Pinpoint the cell where the given text exists, returning its (X, Y) midpoint coordinate. 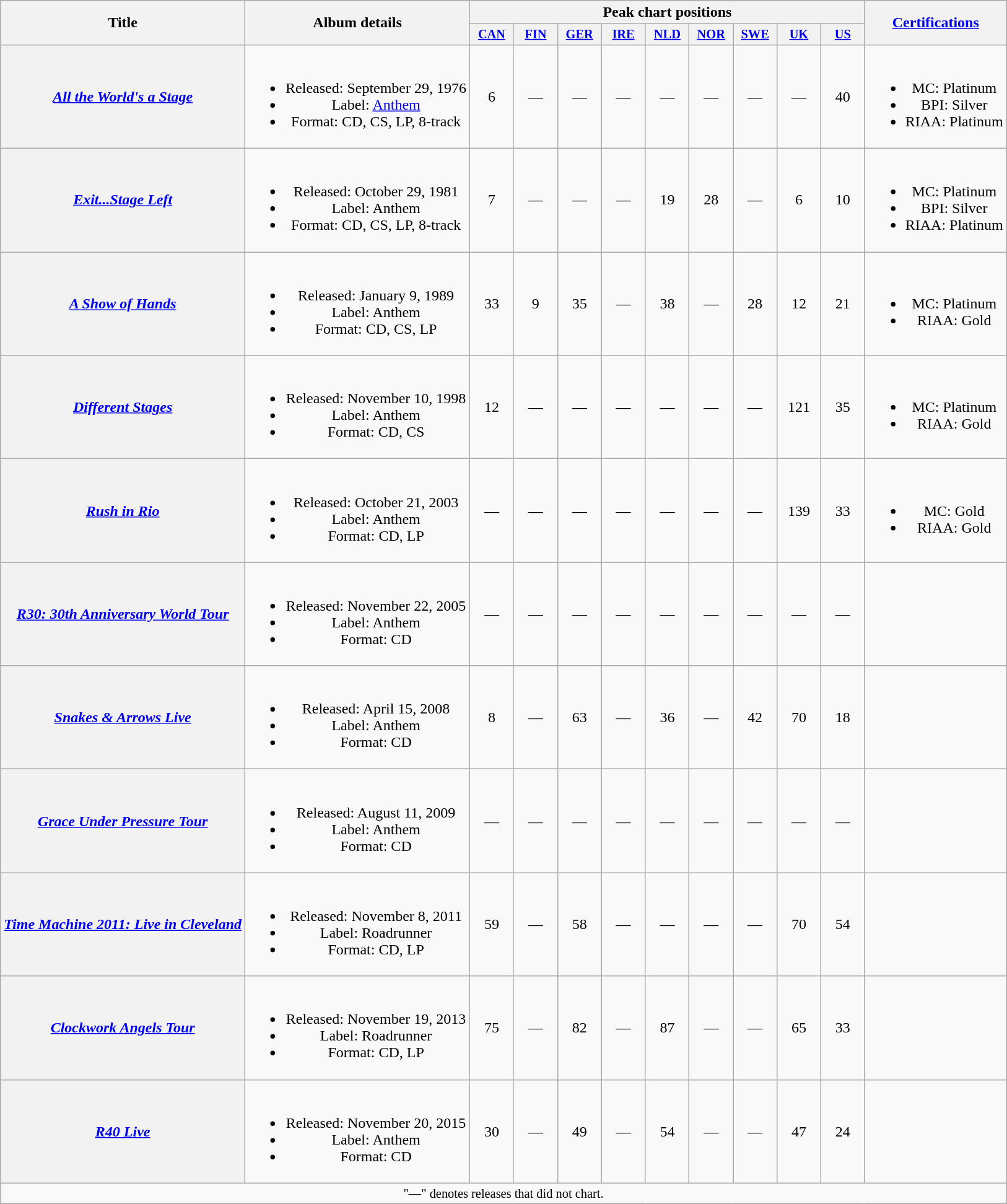
30 (492, 1131)
82 (580, 1028)
36 (668, 717)
GER (580, 35)
Released: November 10, 1998Label: AnthemFormat: CD, CS (358, 408)
A Show of Hands (123, 303)
Released: January 9, 1989Label: AnthemFormat: CD, CS, LP (358, 303)
18 (842, 717)
58 (580, 924)
Certifications (935, 23)
MC: GoldRIAA: Gold (935, 510)
NOR (711, 35)
All the World's a Stage (123, 97)
Released: August 11, 2009Label: AnthemFormat: CD (358, 821)
NLD (668, 35)
CAN (492, 35)
38 (668, 303)
42 (756, 717)
Clockwork Angels Tour (123, 1028)
10 (842, 201)
47 (799, 1131)
Released: September 29, 1976Label: AnthemFormat: CD, CS, LP, 8-track (358, 97)
59 (492, 924)
Released: November 19, 2013Label: RoadrunnerFormat: CD, LP (358, 1028)
Different Stages (123, 408)
Released: April 15, 2008Label: AnthemFormat: CD (358, 717)
Released: October 29, 1981Label: AnthemFormat: CD, CS, LP, 8-track (358, 201)
R30: 30th Anniversary World Tour (123, 614)
Released: November 22, 2005Label: AnthemFormat: CD (358, 614)
Time Machine 2011: Live in Cleveland (123, 924)
IRE (623, 35)
49 (580, 1131)
Released: October 21, 2003Label: AnthemFormat: CD, LP (358, 510)
"—" denotes releases that did not chart. (504, 1193)
Rush in Rio (123, 510)
139 (799, 510)
Title (123, 23)
40 (842, 97)
FIN (535, 35)
75 (492, 1028)
Exit...Stage Left (123, 201)
21 (842, 303)
Peak chart positions (668, 12)
65 (799, 1028)
Released: November 20, 2015Label: AnthemFormat: CD (358, 1131)
R40 Live (123, 1131)
87 (668, 1028)
121 (799, 408)
24 (842, 1131)
8 (492, 717)
UK (799, 35)
SWE (756, 35)
Album details (358, 23)
Grace Under Pressure Tour (123, 821)
Released: November 8, 2011Label: RoadrunnerFormat: CD, LP (358, 924)
Snakes & Arrows Live (123, 717)
63 (580, 717)
19 (668, 201)
9 (535, 303)
US (842, 35)
7 (492, 201)
